Return (x, y) of the center of cell containing provided text 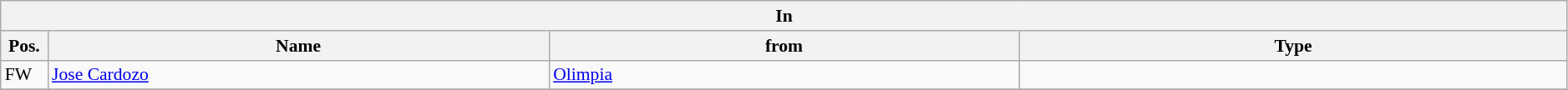
Jose Cardozo (298, 75)
Olimpia (784, 75)
Pos. (24, 46)
In (784, 16)
from (784, 46)
FW (24, 75)
Name (298, 46)
Type (1293, 46)
